Output the [x, y] coordinate of the center of the cell containing the given text.  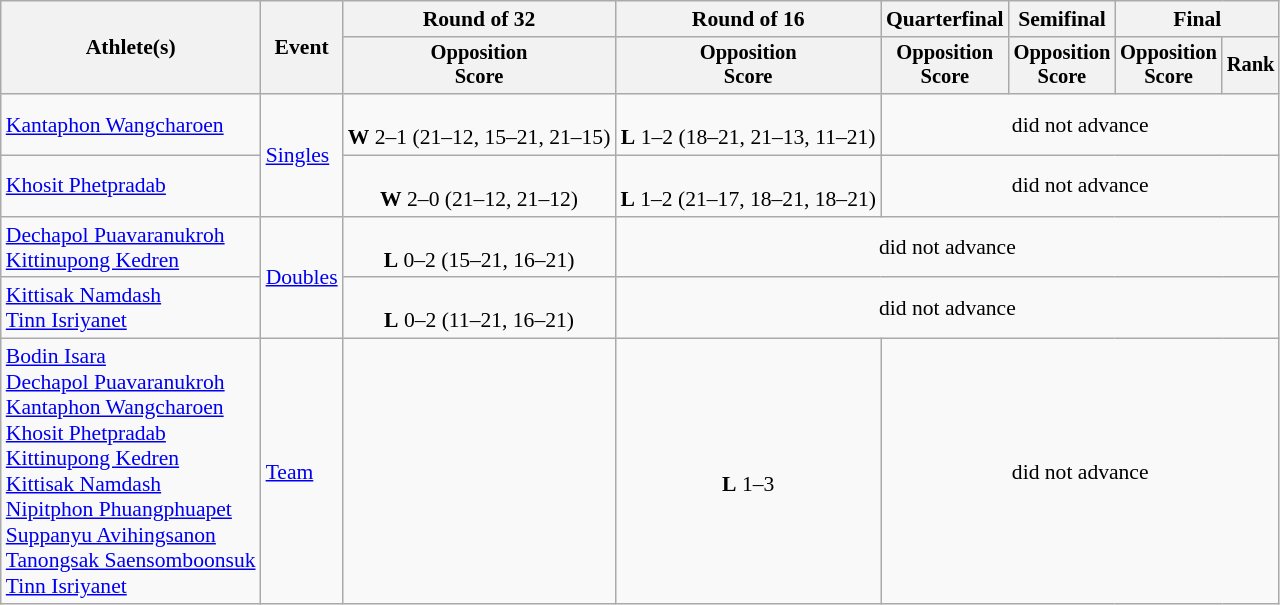
Final [1197, 19]
Semifinal [1062, 19]
Round of 32 [480, 19]
Khosit Phetpradab [131, 186]
Kittisak NamdashTinn Isriyanet [131, 308]
L 1–3 [748, 472]
Kantaphon Wangcharoen [131, 124]
Quarterfinal [945, 19]
Athlete(s) [131, 48]
L 1–2 (21–17, 18–21, 18–21) [748, 186]
L 1–2 (18–21, 21–13, 11–21) [748, 124]
L 0–2 (15–21, 16–21) [480, 248]
Singles [302, 155]
Event [302, 48]
Doubles [302, 278]
L 0–2 (11–21, 16–21) [480, 308]
Team [302, 472]
W 2–0 (21–12, 21–12) [480, 186]
Rank [1251, 66]
Dechapol PuavaranukrohKittinupong Kedren [131, 248]
Round of 16 [748, 19]
W 2–1 (21–12, 15–21, 21–15) [480, 124]
